Locate the cell with the specified text and output its (x, y) center coordinate. 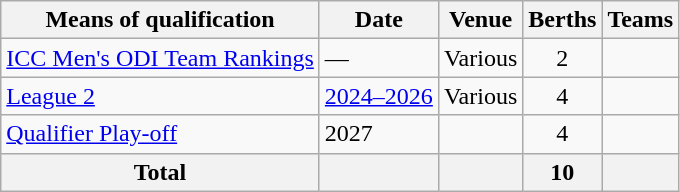
— (378, 58)
Teams (640, 20)
Means of qualification (160, 20)
League 2 (160, 96)
2024–2026 (378, 96)
Venue (480, 20)
Berths (562, 20)
Qualifier Play-off (160, 134)
Total (160, 172)
Date (378, 20)
2 (562, 58)
10 (562, 172)
ICC Men's ODI Team Rankings (160, 58)
2027 (378, 134)
